For the text-containing cell, return its midpoint in [x, y] coordinate format. 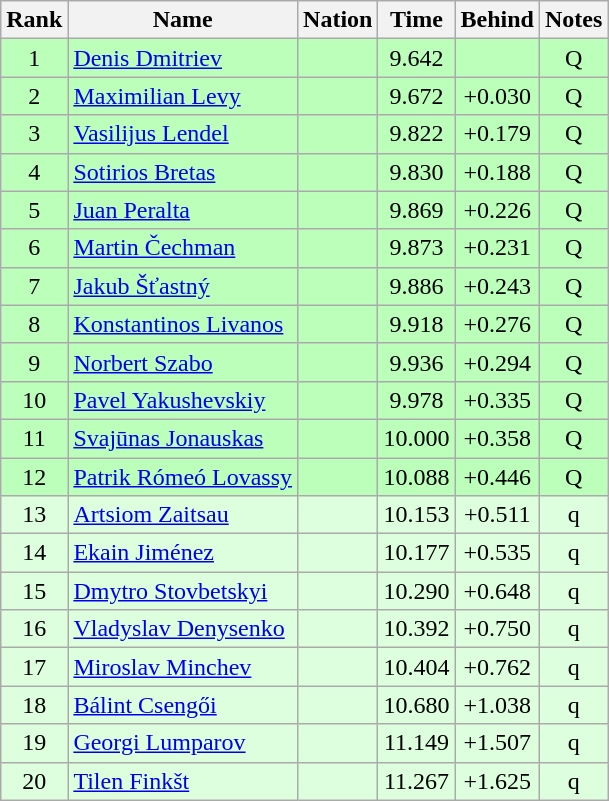
Name [183, 20]
+0.358 [497, 438]
10.088 [416, 477]
9.873 [416, 248]
6 [34, 248]
+0.535 [497, 553]
11 [34, 438]
Nation [338, 20]
Behind [497, 20]
12 [34, 477]
Pavel Yakushevskiy [183, 400]
9.936 [416, 362]
19 [34, 743]
+0.750 [497, 629]
7 [34, 286]
9.830 [416, 172]
10.404 [416, 667]
15 [34, 591]
Artsiom Zaitsau [183, 515]
+0.188 [497, 172]
3 [34, 134]
+0.231 [497, 248]
+1.507 [497, 743]
Maximilian Levy [183, 96]
+0.648 [497, 591]
+0.294 [497, 362]
+0.276 [497, 324]
10.392 [416, 629]
10.153 [416, 515]
2 [34, 96]
+1.625 [497, 781]
+0.511 [497, 515]
+0.335 [497, 400]
20 [34, 781]
10.290 [416, 591]
Vasilijus Lendel [183, 134]
Juan Peralta [183, 210]
8 [34, 324]
9.642 [416, 58]
9.869 [416, 210]
5 [34, 210]
10.000 [416, 438]
Dmytro Stovbetskyi [183, 591]
10.680 [416, 705]
+0.226 [497, 210]
Tilen Finkšt [183, 781]
Ekain Jiménez [183, 553]
9.886 [416, 286]
Time [416, 20]
Miroslav Minchev [183, 667]
9.918 [416, 324]
9.978 [416, 400]
+1.038 [497, 705]
Norbert Szabo [183, 362]
+0.446 [497, 477]
Bálint Csengői [183, 705]
14 [34, 553]
Rank [34, 20]
Notes [573, 20]
Georgi Lumparov [183, 743]
Denis Dmitriev [183, 58]
Svajūnas Jonauskas [183, 438]
9.822 [416, 134]
1 [34, 58]
13 [34, 515]
17 [34, 667]
10.177 [416, 553]
Martin Čechman [183, 248]
11.267 [416, 781]
+0.179 [497, 134]
Konstantinos Livanos [183, 324]
Jakub Šťastný [183, 286]
10 [34, 400]
4 [34, 172]
11.149 [416, 743]
+0.762 [497, 667]
18 [34, 705]
16 [34, 629]
9.672 [416, 96]
9 [34, 362]
+0.030 [497, 96]
Sotirios Bretas [183, 172]
Vladyslav Denysenko [183, 629]
Patrik Rómeó Lovassy [183, 477]
+0.243 [497, 286]
